Find where the given text appears and provide that cell's center as (X, Y) coordinate. 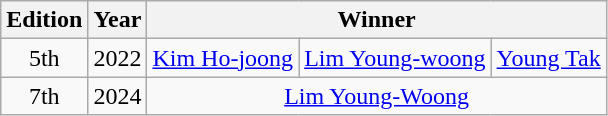
Lim Young-Woong (376, 96)
Winner (376, 20)
Edition (44, 20)
2022 (118, 58)
Lim Young-woong (395, 58)
7th (44, 96)
Year (118, 20)
Kim Ho-joong (223, 58)
Young Tak (548, 58)
5th (44, 58)
2024 (118, 96)
